Scan for the cell matching the given text and deliver its (X, Y) coordinate at center. 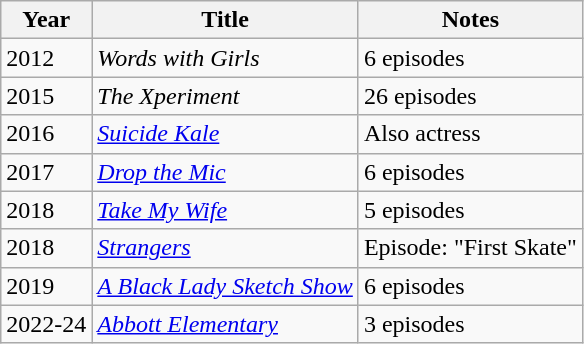
Notes (470, 20)
2012 (46, 58)
Strangers (226, 248)
2017 (46, 172)
Title (226, 20)
A Black Lady Sketch Show (226, 286)
Take My Wife (226, 210)
Abbott Elementary (226, 324)
2019 (46, 286)
2015 (46, 96)
3 episodes (470, 324)
5 episodes (470, 210)
Year (46, 20)
2022-24 (46, 324)
Suicide Kale (226, 134)
Drop the Mic (226, 172)
The Xperiment (226, 96)
Episode: "First Skate" (470, 248)
Also actress (470, 134)
26 episodes (470, 96)
Words with Girls (226, 58)
2016 (46, 134)
